Capture the cell that displays the provided text and extract its (X, Y) central coordinate. 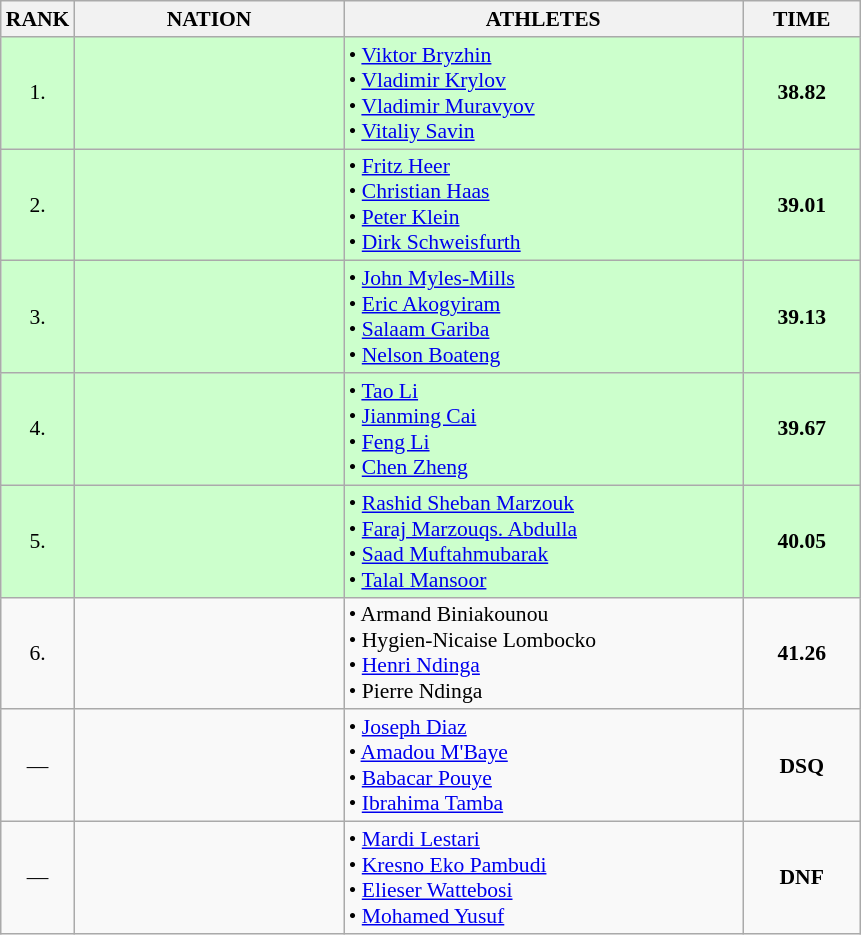
40.05 (802, 541)
• Mardi Lestari• Kresno Eko Pambudi• Elieser Wattebosi• Mohamed Yusuf (544, 878)
• Armand Biniakounou• Hygien-Nicaise Lombocko• Henri Ndinga• Pierre Ndinga (544, 653)
1. (38, 93)
RANK (38, 19)
• Rashid Sheban Marzouk• Faraj Marzouqs. Abdulla• Saad Muftahmubarak• Talal Mansoor (544, 541)
• Viktor Bryzhin• Vladimir Krylov• Vladimir Muravyov• Vitaliy Savin (544, 93)
DNF (802, 878)
• Joseph Diaz• Amadou M'Baye• Babacar Pouye• Ibrahima Tamba (544, 766)
DSQ (802, 766)
NATION (208, 19)
39.13 (802, 317)
3. (38, 317)
4. (38, 429)
TIME (802, 19)
41.26 (802, 653)
2. (38, 205)
• John Myles-Mills• Eric Akogyiram• Salaam Gariba• Nelson Boateng (544, 317)
6. (38, 653)
5. (38, 541)
• Fritz Heer• Christian Haas• Peter Klein• Dirk Schweisfurth (544, 205)
39.01 (802, 205)
39.67 (802, 429)
ATHLETES (544, 19)
• Tao Li• Jianming Cai• Feng Li• Chen Zheng (544, 429)
38.82 (802, 93)
